Locate the cell with the specified text and output its [x, y] center coordinate. 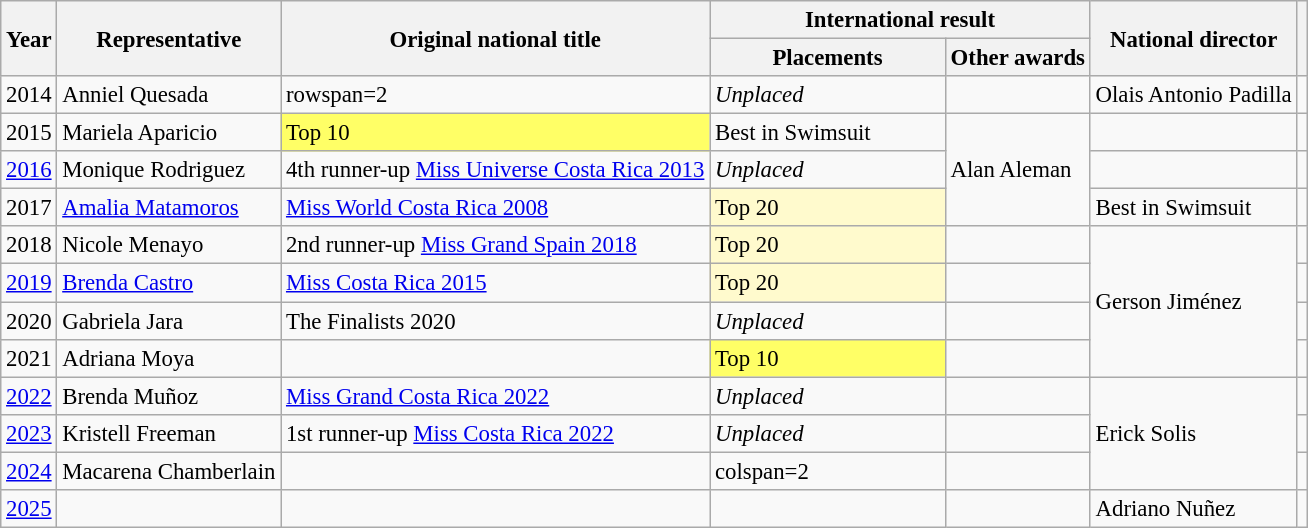
2023 [29, 433]
Anniel Quesada [169, 95]
4th runner-up Miss Universe Costa Rica 2013 [496, 170]
Alan Aleman [1018, 170]
Adriano Nuñez [1194, 509]
Monique Rodriguez [169, 170]
2017 [29, 208]
Miss Costa Rica 2015 [496, 283]
2014 [29, 95]
Brenda Muñoz [169, 396]
Mariela Aparicio [169, 133]
Representative [169, 38]
Amalia Matamoros [169, 208]
Nicole Menayo [169, 245]
Miss Grand Costa Rica 2022 [496, 396]
Macarena Chamberlain [169, 471]
Erick Solis [1194, 434]
International result [900, 20]
2024 [29, 471]
2020 [29, 321]
Brenda Castro [169, 283]
National director [1194, 38]
Other awards [1018, 58]
2019 [29, 283]
Olais Antonio Padilla [1194, 95]
1st runner-up Miss Costa Rica 2022 [496, 433]
Placements [828, 58]
2018 [29, 245]
Year [29, 38]
2025 [29, 509]
Adriana Moya [169, 358]
2016 [29, 170]
colspan=2 [828, 471]
Kristell Freeman [169, 433]
Original national title [496, 38]
2021 [29, 358]
Gabriela Jara [169, 321]
2nd runner-up Miss Grand Spain 2018 [496, 245]
2022 [29, 396]
The Finalists 2020 [496, 321]
Gerson Jiménez [1194, 301]
rowspan=2 [496, 95]
2015 [29, 133]
Miss World Costa Rica 2008 [496, 208]
